Scan for the cell matching the given text and deliver its [X, Y] coordinate at center. 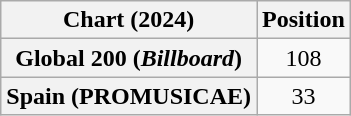
33 [304, 96]
Spain (PROMUSICAE) [129, 96]
108 [304, 58]
Global 200 (Billboard) [129, 58]
Chart (2024) [129, 20]
Position [304, 20]
